From the cell containing the given text, extract its center point as [X, Y] coordinate. 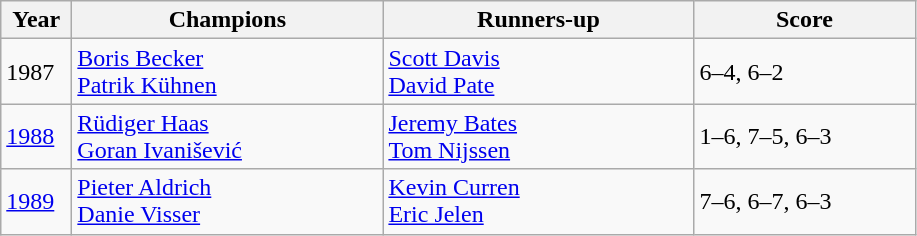
1987 [36, 72]
6–4, 6–2 [804, 72]
Boris Becker Patrik Kühnen [228, 72]
Champions [228, 20]
Jeremy Bates Tom Nijssen [538, 136]
Pieter Aldrich Danie Visser [228, 202]
7–6, 6–7, 6–3 [804, 202]
1988 [36, 136]
1989 [36, 202]
Score [804, 20]
Year [36, 20]
Runners-up [538, 20]
Kevin Curren Eric Jelen [538, 202]
Scott Davis David Pate [538, 72]
1–6, 7–5, 6–3 [804, 136]
Rüdiger Haas Goran Ivanišević [228, 136]
